Provide the [x, y] coordinate of the cell's center where the given text is located.  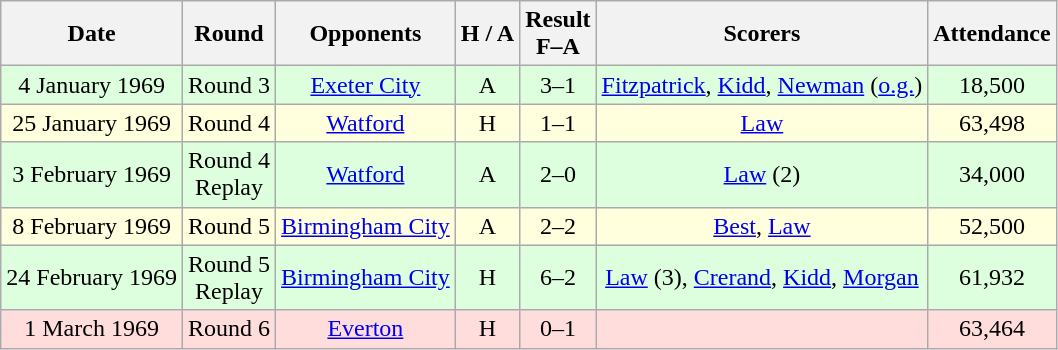
2–0 [558, 174]
Round 5 [228, 226]
8 February 1969 [92, 226]
Scorers [762, 34]
2–2 [558, 226]
6–2 [558, 278]
Round 6 [228, 329]
H / A [487, 34]
0–1 [558, 329]
63,464 [992, 329]
Law (2) [762, 174]
Fitzpatrick, Kidd, Newman (o.g.) [762, 85]
Attendance [992, 34]
Opponents [366, 34]
Everton [366, 329]
4 January 1969 [92, 85]
1 March 1969 [92, 329]
52,500 [992, 226]
Round 4 [228, 123]
24 February 1969 [92, 278]
Law [762, 123]
Round [228, 34]
Best, Law [762, 226]
ResultF–A [558, 34]
Round 4Replay [228, 174]
3–1 [558, 85]
Date [92, 34]
25 January 1969 [92, 123]
34,000 [992, 174]
3 February 1969 [92, 174]
1–1 [558, 123]
63,498 [992, 123]
61,932 [992, 278]
Exeter City [366, 85]
Round 3 [228, 85]
Round 5Replay [228, 278]
18,500 [992, 85]
Law (3), Crerand, Kidd, Morgan [762, 278]
